For the text-containing cell, return its midpoint in (x, y) coordinate format. 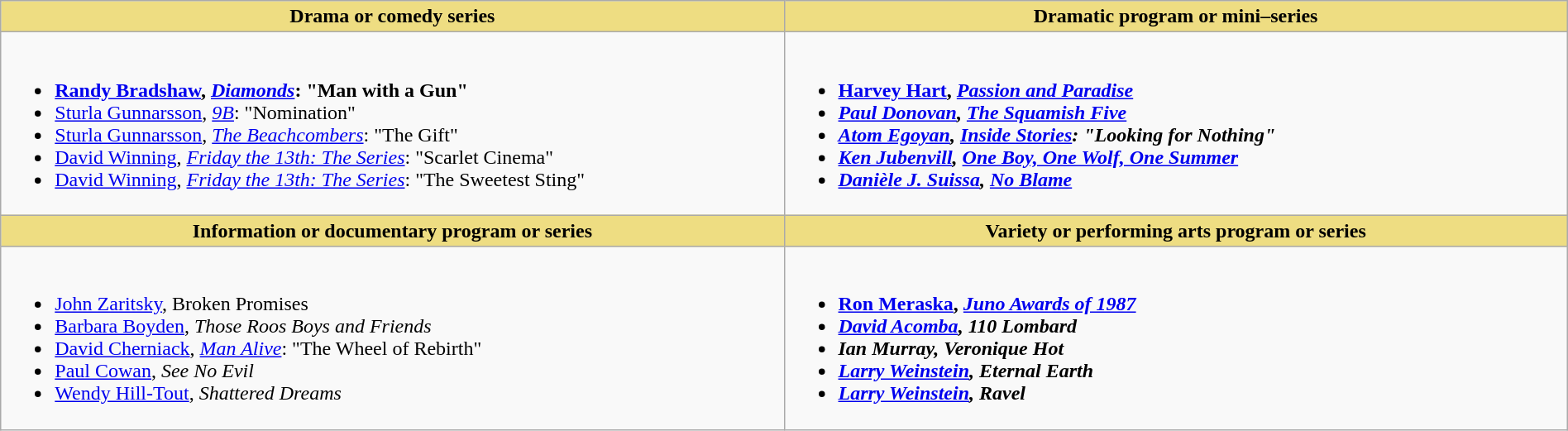
Ron Meraska, Juno Awards of 1987David Acomba, 110 LombardIan Murray, Veronique HotLarry Weinstein, Eternal EarthLarry Weinstein, Ravel (1176, 338)
Dramatic program or mini–series (1176, 17)
Information or documentary program or series (392, 231)
Drama or comedy series (392, 17)
Variety or performing arts program or series (1176, 231)
